Output the (X, Y) coordinate of the center of the cell containing the given text.  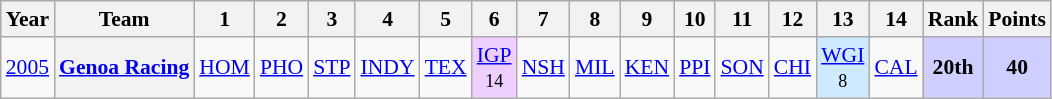
14 (896, 19)
Team (124, 19)
40 (1017, 68)
1 (224, 19)
PHO (282, 68)
MIL (595, 68)
CAL (896, 68)
6 (494, 19)
CHI (792, 68)
9 (647, 19)
NSH (544, 68)
13 (842, 19)
10 (694, 19)
11 (742, 19)
TEX (446, 68)
8 (595, 19)
WGI 8 (842, 68)
PPI (694, 68)
HOM (224, 68)
4 (387, 19)
5 (446, 19)
INDY (387, 68)
7 (544, 19)
2 (282, 19)
Rank (954, 19)
STP (332, 68)
2005 (28, 68)
20th (954, 68)
Year (28, 19)
KEN (647, 68)
Points (1017, 19)
12 (792, 19)
3 (332, 19)
Genoa Racing (124, 68)
IGP 14 (494, 68)
SON (742, 68)
